Search for the cell housing the specified text and yield its [x, y] center coordinate. 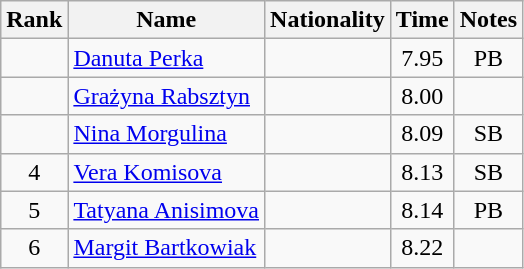
8.22 [422, 248]
6 [34, 248]
8.00 [422, 96]
Nationality [328, 20]
8.14 [422, 210]
5 [34, 210]
4 [34, 172]
Name [166, 20]
8.13 [422, 172]
Margit Bartkowiak [166, 248]
Danuta Perka [166, 58]
Notes [488, 20]
Tatyana Anisimova [166, 210]
Vera Komisova [166, 172]
7.95 [422, 58]
Rank [34, 20]
Time [422, 20]
8.09 [422, 134]
Grażyna Rabsztyn [166, 96]
Nina Morgulina [166, 134]
